Scan for the cell matching the given text and deliver its [x, y] coordinate at center. 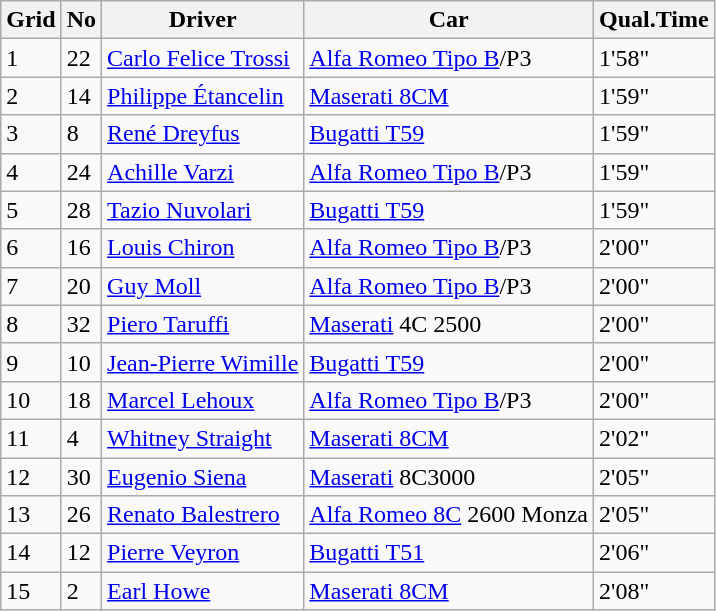
René Dreyfus [203, 134]
1'58" [654, 58]
Achille Varzi [203, 172]
Renato Balestrero [203, 515]
Grid [31, 20]
Eugenio Siena [203, 477]
20 [81, 286]
22 [81, 58]
Pierre Veyron [203, 553]
2'08" [654, 591]
1 [31, 58]
3 [31, 134]
Bugatti T51 [449, 553]
Guy Moll [203, 286]
Piero Taruffi [203, 324]
Driver [203, 20]
2'06" [654, 553]
Earl Howe [203, 591]
32 [81, 324]
Qual.Time [654, 20]
2'02" [654, 438]
Maserati 8C3000 [449, 477]
16 [81, 248]
Whitney Straight [203, 438]
24 [81, 172]
11 [31, 438]
15 [31, 591]
No [81, 20]
9 [31, 362]
Philippe Étancelin [203, 96]
Tazio Nuvolari [203, 210]
26 [81, 515]
Car [449, 20]
6 [31, 248]
Alfa Romeo 8C 2600 Monza [449, 515]
13 [31, 515]
18 [81, 400]
Jean-Pierre Wimille [203, 362]
30 [81, 477]
Maserati 4C 2500 [449, 324]
Carlo Felice Trossi [203, 58]
7 [31, 286]
Marcel Lehoux [203, 400]
5 [31, 210]
28 [81, 210]
Louis Chiron [203, 248]
